Search for the cell housing the specified text and yield its (x, y) center coordinate. 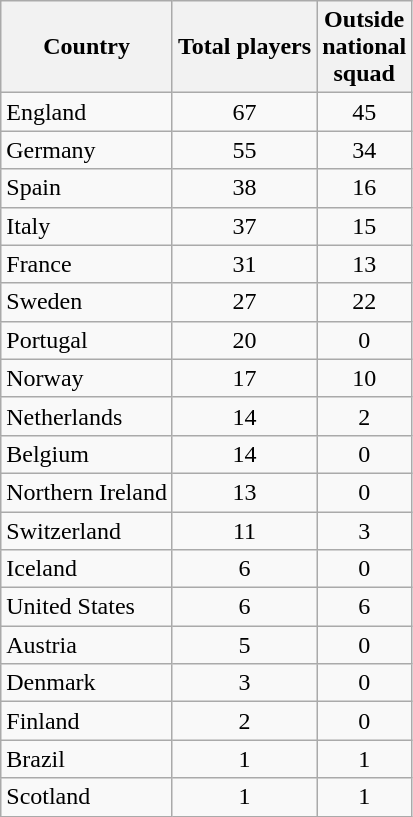
Sweden (87, 302)
5 (244, 645)
31 (244, 264)
45 (364, 112)
United States (87, 607)
17 (244, 378)
England (87, 112)
37 (244, 226)
Netherlands (87, 416)
Iceland (87, 569)
Belgium (87, 454)
20 (244, 340)
15 (364, 226)
France (87, 264)
Total players (244, 47)
55 (244, 150)
67 (244, 112)
Finland (87, 721)
11 (244, 531)
16 (364, 188)
Denmark (87, 683)
34 (364, 150)
10 (364, 378)
Switzerland (87, 531)
Northern Ireland (87, 492)
22 (364, 302)
Brazil (87, 759)
Outsidenationalsquad (364, 47)
Norway (87, 378)
Austria (87, 645)
Spain (87, 188)
Italy (87, 226)
Portugal (87, 340)
38 (244, 188)
Country (87, 47)
Scotland (87, 797)
27 (244, 302)
Germany (87, 150)
